Determine the (x, y) coordinate at the center of the cell enclosing the given text.  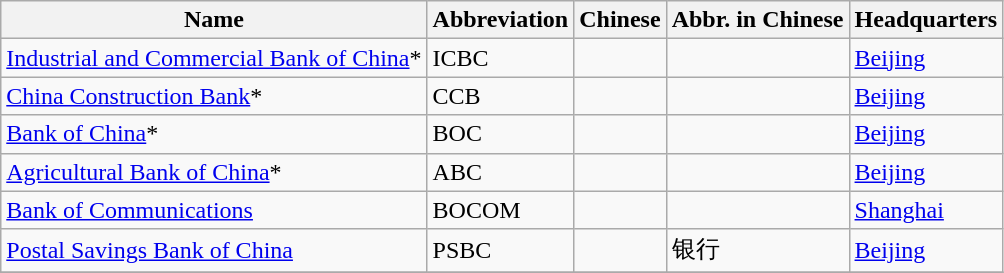
ABC (500, 172)
Bank of Communications (214, 210)
China Construction Bank* (214, 96)
CCB (500, 96)
Abbreviation (500, 20)
Chinese (620, 20)
Postal Savings Bank of China (214, 250)
银行 (758, 250)
Agricultural Bank of China* (214, 172)
BOCOM (500, 210)
Headquarters (926, 20)
PSBC (500, 250)
Name (214, 20)
Abbr. in Chinese (758, 20)
BOC (500, 134)
Industrial and Commercial Bank of China* (214, 58)
ICBC (500, 58)
Shanghai (926, 210)
Bank of China* (214, 134)
